Pinpoint the cell where the given text exists, returning its [X, Y] midpoint coordinate. 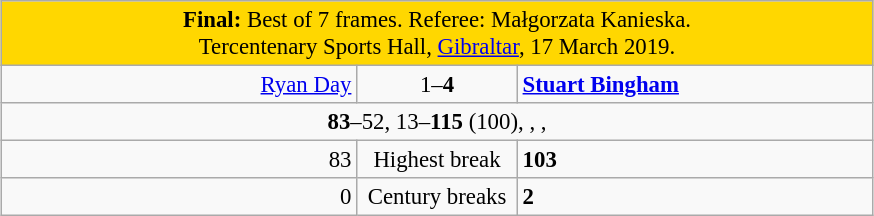
Highest break [438, 160]
83–52, 13–115 (100), , , [437, 122]
103 [695, 160]
1–4 [438, 85]
0 [179, 197]
83 [179, 160]
Century breaks [438, 197]
Final: Best of 7 frames. Referee: Małgorzata Kanieska.Tercentenary Sports Hall, Gibraltar, 17 March 2019. [437, 34]
Stuart Bingham [695, 85]
Ryan Day [179, 85]
2 [695, 197]
